For the text-containing cell, return its midpoint in (X, Y) coordinate format. 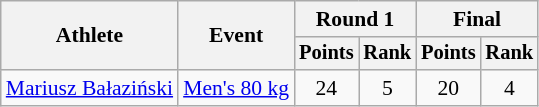
5 (387, 88)
Mariusz Bałaziński (90, 88)
Round 1 (355, 19)
20 (448, 88)
24 (326, 88)
Men's 80 kg (236, 88)
Final (477, 19)
Event (236, 36)
Athlete (90, 36)
4 (509, 88)
